Locate the cell with the specified text and output its [x, y] center coordinate. 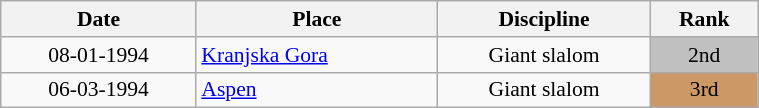
Aspen [316, 90]
3rd [704, 90]
06-03-1994 [99, 90]
Discipline [544, 19]
Kranjska Gora [316, 55]
Rank [704, 19]
Place [316, 19]
08-01-1994 [99, 55]
2nd [704, 55]
Date [99, 19]
